Pinpoint the cell where the given text exists, returning its [x, y] midpoint coordinate. 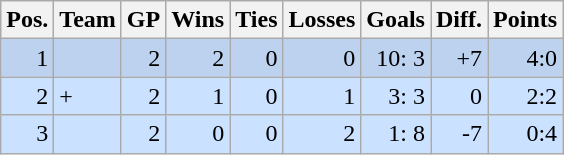
Goals [396, 20]
-7 [458, 134]
10: 3 [396, 58]
Points [526, 20]
Wins [198, 20]
3 [28, 134]
1: 8 [396, 134]
2:2 [526, 96]
Pos. [28, 20]
GP [143, 20]
0:4 [526, 134]
+ [88, 96]
Losses [322, 20]
3: 3 [396, 96]
4:0 [526, 58]
Diff. [458, 20]
Ties [256, 20]
+7 [458, 58]
Team [88, 20]
